Return the (x, y) coordinate for the center point of the cell that contains the specified text.  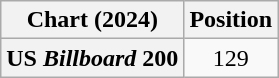
Position (231, 20)
Chart (2024) (92, 20)
129 (231, 58)
US Billboard 200 (92, 58)
